Scan for the cell matching the given text and deliver its [x, y] coordinate at center. 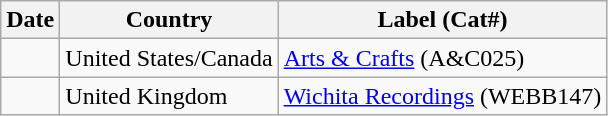
Label (Cat#) [442, 20]
Date [30, 20]
Wichita Recordings (WEBB147) [442, 96]
United States/Canada [169, 58]
United Kingdom [169, 96]
Country [169, 20]
Arts & Crafts (A&C025) [442, 58]
